Detect which cell encompasses the target text, then output its (x, y) center coordinate. 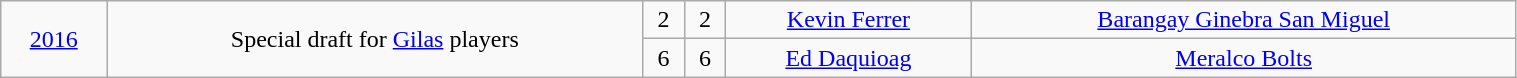
Barangay Ginebra San Miguel (1244, 20)
Meralco Bolts (1244, 58)
Kevin Ferrer (849, 20)
Special draft for Gilas players (375, 39)
Ed Daquioag (849, 58)
2016 (54, 39)
